Return (x, y) of the center of cell containing provided text 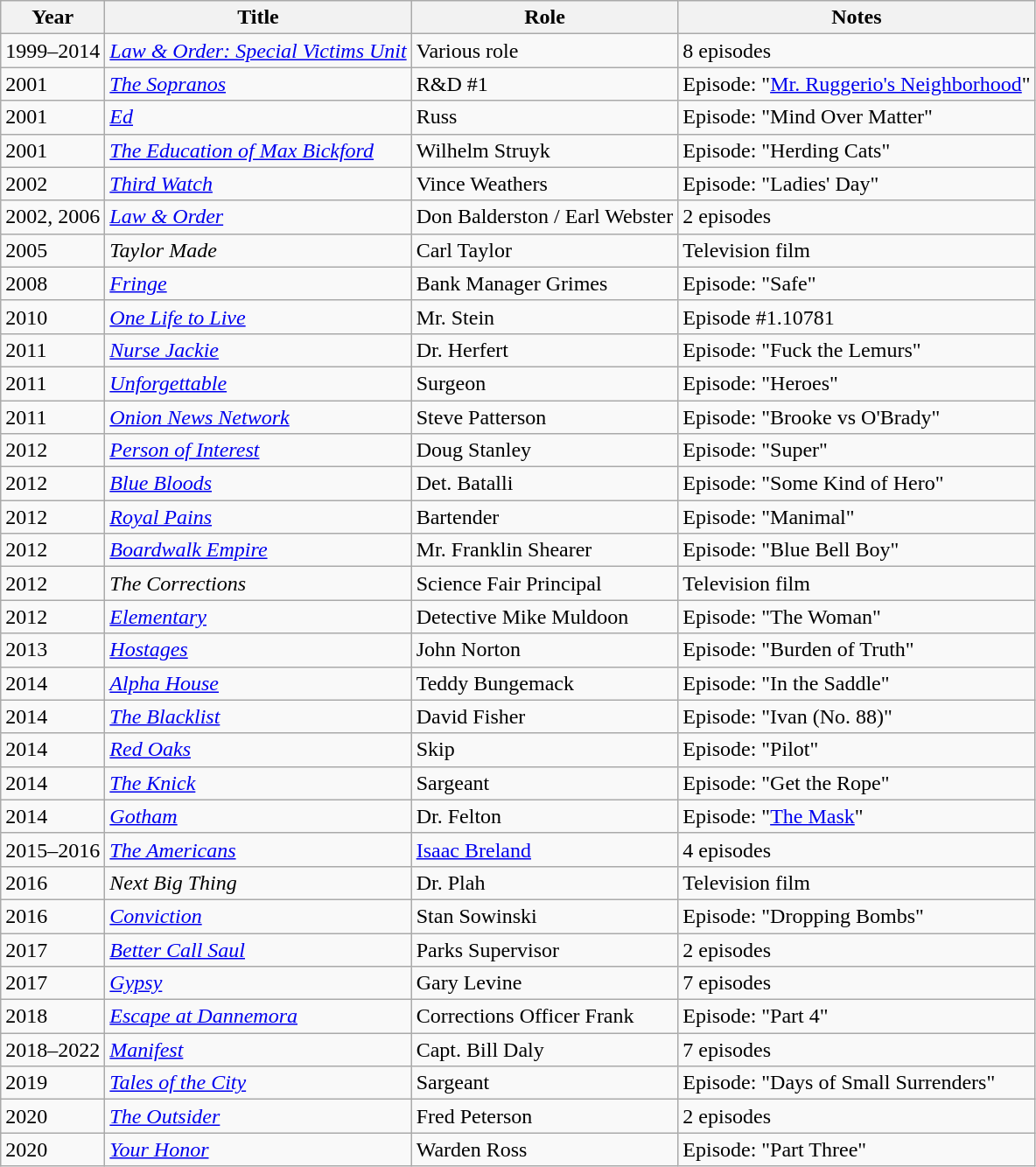
Capt. Bill Daly (544, 1050)
8 episodes (857, 51)
Detective Mike Muldoon (544, 617)
Episode: "Super" (857, 451)
Episode: "Safe" (857, 283)
1999–2014 (52, 51)
2002, 2006 (52, 217)
Dr. Herfert (544, 350)
Your Honor (258, 1150)
Mr. Stein (544, 317)
Episode: "Ivan (No. 88)" (857, 716)
Year (52, 17)
R&D #1 (544, 84)
Ed (258, 117)
Title (258, 17)
Corrections Officer Frank (544, 1017)
2018 (52, 1017)
4 episodes (857, 849)
The Corrections (258, 583)
Person of Interest (258, 451)
David Fisher (544, 716)
Episode: "Dropping Bombs" (857, 916)
Elementary (258, 617)
2018–2022 (52, 1050)
Isaac Breland (544, 849)
Notes (857, 17)
Fred Peterson (544, 1116)
The Sopranos (258, 84)
Warden Ross (544, 1150)
John Norton (544, 650)
Episode: "Pilot" (857, 750)
Fringe (258, 283)
Science Fair Principal (544, 583)
Bartender (544, 517)
Episode: "Manimal" (857, 517)
Episode: "Days of Small Surrenders" (857, 1083)
Carl Taylor (544, 250)
Episode: "Mr. Ruggerio's Neighborhood" (857, 84)
Episode: "Part Three" (857, 1150)
Steve Patterson (544, 417)
Various role (544, 51)
Episode: "The Woman" (857, 617)
Mr. Franklin Shearer (544, 550)
Vince Weathers (544, 184)
Episode: "Herding Cats" (857, 150)
Episode: "Brooke vs O'Brady" (857, 417)
Don Balderston / Earl Webster (544, 217)
Episode: "In the Saddle" (857, 683)
Episode: "Heroes" (857, 383)
Stan Sowinski (544, 916)
The Outsider (258, 1116)
2019 (52, 1083)
Episode: "Burden of Truth" (857, 650)
Alpha House (258, 683)
One Life to Live (258, 317)
Manifest (258, 1050)
Parks Supervisor (544, 949)
2010 (52, 317)
Taylor Made (258, 250)
Role (544, 17)
Law & Order: Special Victims Unit (258, 51)
2005 (52, 250)
Doug Stanley (544, 451)
Episode: "Get the Rope" (857, 783)
Unforgettable (258, 383)
Blue Bloods (258, 484)
Episode #1.10781 (857, 317)
Wilhelm Struyk (544, 150)
Red Oaks (258, 750)
Episode: "Blue Bell Boy" (857, 550)
Episode: "Some Kind of Hero" (857, 484)
Gotham (258, 816)
The Americans (258, 849)
Onion News Network (258, 417)
Teddy Bungemack (544, 683)
Tales of the City (258, 1083)
Royal Pains (258, 517)
Episode: "Part 4" (857, 1017)
Episode: "Mind Over Matter" (857, 117)
The Blacklist (258, 716)
Skip (544, 750)
Law & Order (258, 217)
Next Big Thing (258, 883)
Gary Levine (544, 983)
Hostages (258, 650)
Dr. Plah (544, 883)
Det. Batalli (544, 484)
Russ (544, 117)
Episode: "The Mask" (857, 816)
2008 (52, 283)
Episode: "Ladies' Day" (857, 184)
The Knick (258, 783)
Bank Manager Grimes (544, 283)
2015–2016 (52, 849)
Episode: "Fuck the Lemurs" (857, 350)
2002 (52, 184)
Gypsy (258, 983)
Better Call Saul (258, 949)
Surgeon (544, 383)
Nurse Jackie (258, 350)
The Education of Max Bickford (258, 150)
Conviction (258, 916)
2013 (52, 650)
Third Watch (258, 184)
Escape at Dannemora (258, 1017)
Dr. Felton (544, 816)
Boardwalk Empire (258, 550)
